Locate the cell with the specified text and output its [x, y] center coordinate. 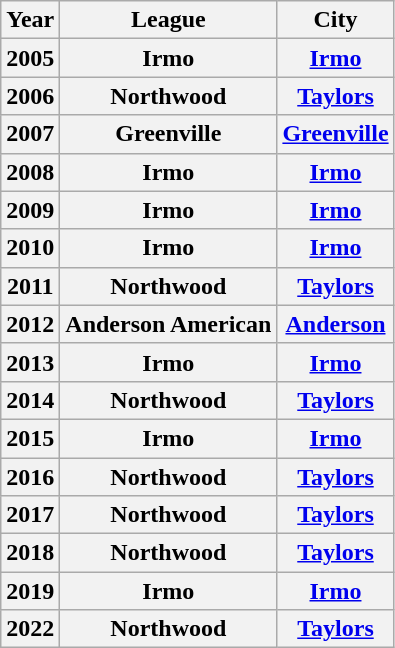
2016 [30, 477]
2015 [30, 438]
2013 [30, 362]
Anderson [336, 324]
2006 [30, 96]
City [336, 20]
2008 [30, 172]
2022 [30, 629]
2014 [30, 400]
2007 [30, 134]
2011 [30, 286]
2012 [30, 324]
2017 [30, 515]
2005 [30, 58]
Year [30, 20]
2010 [30, 248]
2009 [30, 210]
Anderson American [168, 324]
2019 [30, 591]
2018 [30, 553]
League [168, 20]
